Search for the cell housing the specified text and yield its (x, y) center coordinate. 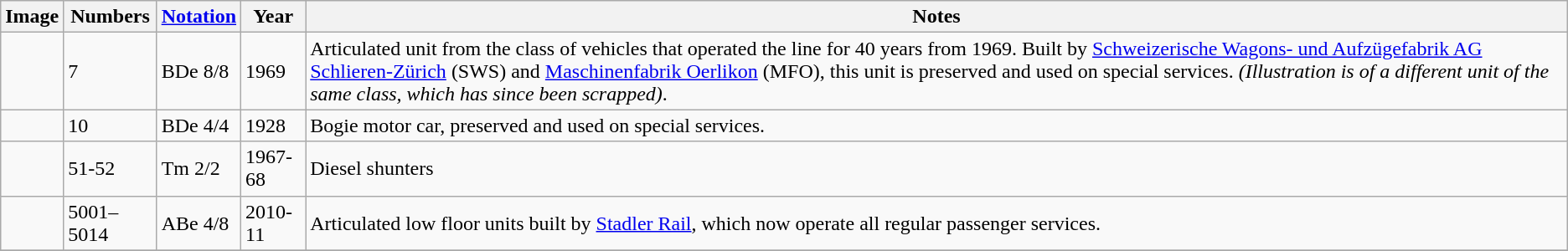
Tm 2/2 (199, 169)
BDe 8/8 (199, 71)
1969 (273, 71)
Notes (936, 17)
Numbers (111, 17)
51-52 (111, 169)
Image (32, 17)
Year (273, 17)
Diesel shunters (936, 169)
Notation (199, 17)
Articulated low floor units built by Stadler Rail, which now operate all regular passenger services. (936, 223)
7 (111, 71)
1967-68 (273, 169)
BDe 4/4 (199, 125)
ABe 4/8 (199, 223)
2010-11 (273, 223)
1928 (273, 125)
10 (111, 125)
Bogie motor car, preserved and used on special services. (936, 125)
5001–5014 (111, 223)
